Find where the given text appears and provide that cell's center as [x, y] coordinate. 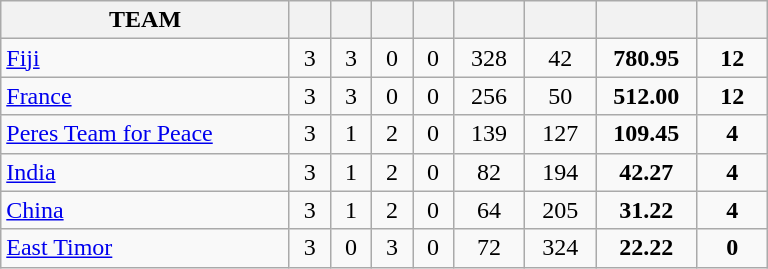
256 [490, 96]
324 [560, 248]
India [146, 172]
780.95 [646, 58]
139 [490, 134]
31.22 [646, 210]
328 [490, 58]
109.45 [646, 134]
42.27 [646, 172]
205 [560, 210]
127 [560, 134]
72 [490, 248]
50 [560, 96]
42 [560, 58]
TEAM [146, 20]
Fiji [146, 58]
22.22 [646, 248]
194 [560, 172]
64 [490, 210]
Peres Team for Peace [146, 134]
512.00 [646, 96]
East Timor [146, 248]
France [146, 96]
China [146, 210]
82 [490, 172]
